Capture the cell that displays the provided text and extract its [x, y] central coordinate. 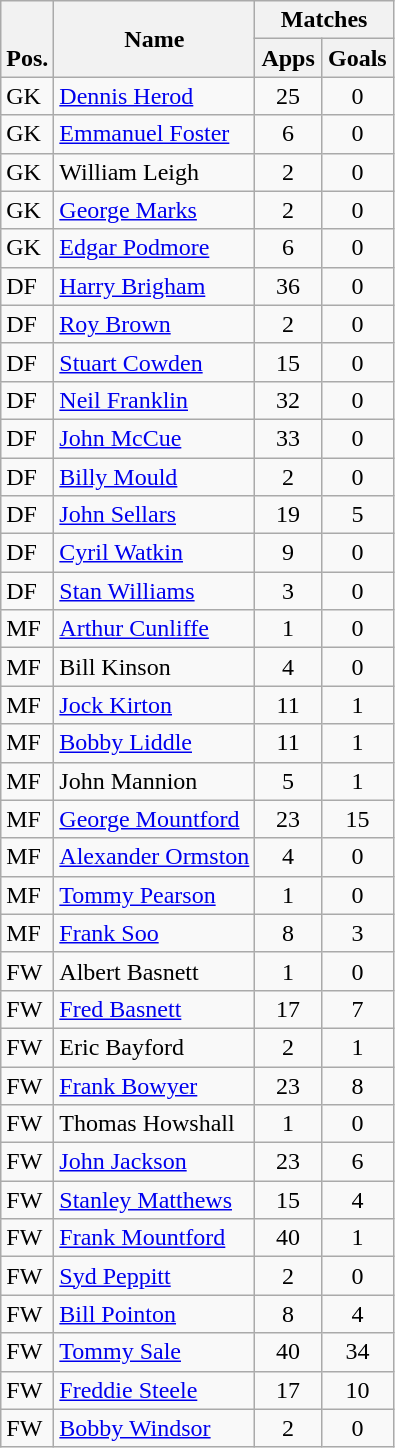
George Mountford [154, 819]
Billy Mould [154, 477]
Harry Brigham [154, 286]
Tommy Sale [154, 1352]
Syd Peppitt [154, 1276]
John Mannion [154, 781]
Dennis Herod [154, 96]
34 [357, 1352]
John Jackson [154, 1162]
John McCue [154, 438]
Eric Bayford [154, 1047]
Jock Kirton [154, 705]
10 [357, 1390]
25 [288, 96]
Tommy Pearson [154, 895]
John Sellars [154, 515]
32 [288, 400]
36 [288, 286]
Albert Basnett [154, 971]
Goals [357, 58]
Roy Brown [154, 324]
33 [288, 438]
Bill Pointon [154, 1314]
9 [288, 553]
Alexander Ormston [154, 857]
Bill Kinson [154, 667]
Arthur Cunliffe [154, 629]
Stan Williams [154, 591]
7 [357, 1009]
Freddie Steele [154, 1390]
Stanley Matthews [154, 1200]
Fred Basnett [154, 1009]
Cyril Watkin [154, 553]
Frank Mountford [154, 1238]
Pos. [28, 39]
Neil Franklin [154, 400]
Matches [324, 20]
Bobby Windsor [154, 1428]
Edgar Podmore [154, 248]
Name [154, 39]
Thomas Howshall [154, 1124]
Emmanuel Foster [154, 134]
19 [288, 515]
Frank Soo [154, 933]
Frank Bowyer [154, 1085]
George Marks [154, 210]
Stuart Cowden [154, 362]
Apps [288, 58]
Bobby Liddle [154, 743]
William Leigh [154, 172]
